Capture the cell that displays the provided text and extract its (X, Y) central coordinate. 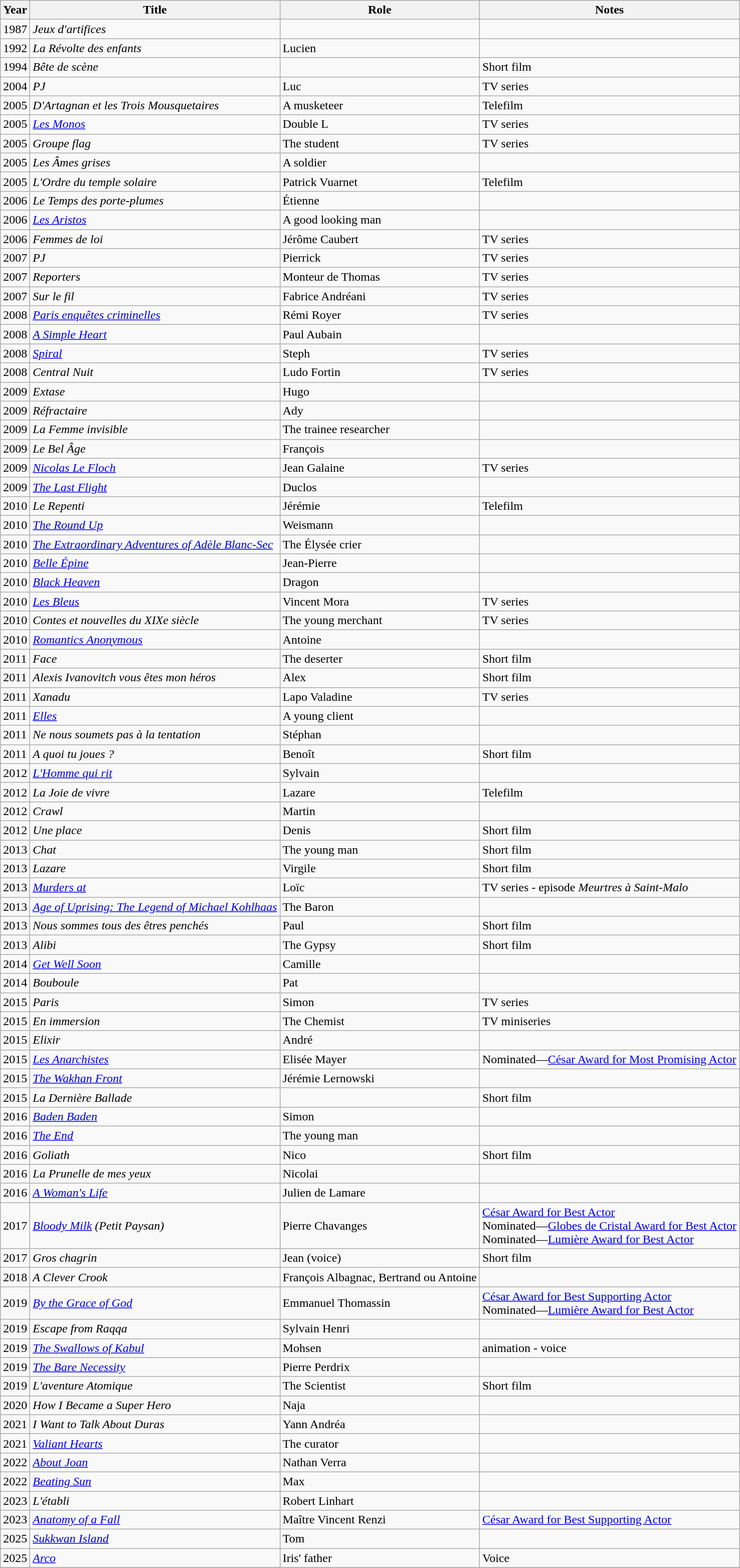
A Clever Crook (155, 1277)
Contes et nouvelles du XIXe siècle (155, 621)
Le Temps des porte-plumes (155, 201)
Paris (155, 1002)
Les Monos (155, 124)
Luc (380, 86)
La Révolte des enfants (155, 48)
About Joan (155, 1462)
Naja (380, 1405)
A quoi tu joues ? (155, 754)
Fabrice Andréani (380, 296)
Alexis Ivanovitch vous êtes mon héros (155, 678)
Ne nous soumets pas à la tentation (155, 735)
Pierre Perdrix (380, 1367)
L'Homme qui rit (155, 773)
Mohsen (380, 1348)
A musketeer (380, 105)
Escape from Raqqa (155, 1329)
Hugo (380, 391)
Paul Aubain (380, 334)
A good looking man (380, 220)
2004 (15, 86)
Belle Épine (155, 563)
L'Ordre du temple solaire (155, 181)
Patrick Vuarnet (380, 181)
Vincent Mora (380, 602)
Femmes de loi (155, 239)
La Joie de vivre (155, 792)
Max (380, 1481)
Elisée Mayer (380, 1059)
Virgile (380, 869)
2018 (15, 1277)
Jean (voice) (380, 1258)
Groupe flag (155, 143)
Murders at (155, 888)
Jérôme Caubert (380, 239)
Goliath (155, 1154)
How I Became a Super Hero (155, 1405)
The Round Up (155, 525)
Maître Vincent Renzi (380, 1520)
Yann Andréa (380, 1424)
François (380, 449)
Spiral (155, 353)
Ady (380, 411)
1994 (15, 67)
I Want to Talk About Duras (155, 1424)
Nathan Verra (380, 1462)
Nous sommes tous des êtres penchés (155, 926)
Face (155, 659)
Denis (380, 830)
The trainee researcher (380, 430)
Jérémie Lernowski (380, 1078)
The Wakhan Front (155, 1078)
A soldier (380, 162)
Sylvain Henri (380, 1329)
Gros chagrin (155, 1258)
Le Repenti (155, 506)
Steph (380, 353)
Iris' father (380, 1558)
The student (380, 143)
Romantics Anonymous (155, 640)
The curator (380, 1443)
Benoît (380, 754)
François Albagnac, Bertrand ou Antoine (380, 1277)
By the Grace of God (155, 1303)
Crawl (155, 811)
The young merchant (380, 621)
Rémi Royer (380, 315)
Central Nuit (155, 372)
Alibi (155, 945)
Jérémie (380, 506)
Sylvain (380, 773)
Nominated—César Award for Most Promising Actor (609, 1059)
The Gypsy (380, 945)
D'Artagnan et les Trois Mousquetaires (155, 105)
Réfractaire (155, 411)
Pat (380, 983)
Chat (155, 850)
César Award for Best Supporting ActorNominated—Lumière Award for Best Actor (609, 1303)
Voice (609, 1558)
Antoine (380, 640)
Étienne (380, 201)
The End (155, 1135)
The Scientist (380, 1386)
Role (380, 10)
Title (155, 10)
Xanadu (155, 697)
Year (15, 10)
TV miniseries (609, 1021)
Valiant Hearts (155, 1443)
A Simple Heart (155, 334)
César Award for Best Supporting Actor (609, 1520)
Stéphan (380, 735)
L'établi (155, 1500)
Extase (155, 391)
Le Bel Âge (155, 449)
Les Âmes grises (155, 162)
animation - voice (609, 1348)
Ludo Fortin (380, 372)
Nicolas Le Floch (155, 468)
Sur le fil (155, 296)
André (380, 1040)
The Bare Necessity (155, 1367)
La Prunelle de mes yeux (155, 1174)
Nico (380, 1154)
Une place (155, 830)
Monteur de Thomas (380, 277)
The Baron (380, 907)
Notes (609, 10)
Sukkwan Island (155, 1539)
Jean-Pierre (380, 563)
Martin (380, 811)
The Last Flight (155, 487)
TV series - episode Meurtres à Saint-Malo (609, 888)
Julien de Lamare (380, 1193)
Baden Baden (155, 1116)
Beating Sun (155, 1481)
En immersion (155, 1021)
Paris enquêtes criminelles (155, 315)
Weismann (380, 525)
Jeux d'artifices (155, 29)
Emmanuel Thomassin (380, 1303)
Elixir (155, 1040)
Tom (380, 1539)
2020 (15, 1405)
Les Aristos (155, 220)
Dragon (380, 582)
Lucien (380, 48)
Robert Linhart (380, 1500)
Paul (380, 926)
The deserter (380, 659)
Age of Uprising: The Legend of Michael Kohlhaas (155, 907)
Bouboule (155, 983)
Pierre Chavanges (380, 1226)
La Femme invisible (155, 430)
Black Heaven (155, 582)
1987 (15, 29)
Bête de scène (155, 67)
Anatomy of a Fall (155, 1520)
Camille (380, 964)
Les Anarchistes (155, 1059)
L'aventure Atomique (155, 1386)
1992 (15, 48)
Elles (155, 716)
Lapo Valadine (380, 697)
Arco (155, 1558)
Reporters (155, 277)
The Chemist (380, 1021)
The Élysée crier (380, 544)
A Woman's Life (155, 1193)
Nicolai (380, 1174)
The Extraordinary Adventures of Adèle Blanc-Sec (155, 544)
Pierrick (380, 258)
La Dernière Ballade (155, 1097)
A young client (380, 716)
The Swallows of Kabul (155, 1348)
Loïc (380, 888)
César Award for Best ActorNominated—Globes de Cristal Award for Best ActorNominated—Lumière Award for Best Actor (609, 1226)
Double L (380, 124)
Alex (380, 678)
Les Bleus (155, 602)
Duclos (380, 487)
Get Well Soon (155, 964)
Jean Galaine (380, 468)
Bloody Milk (Petit Paysan) (155, 1226)
